From the cell containing the given text, extract its center point as [X, Y] coordinate. 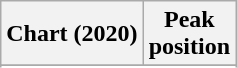
Peakposition [189, 34]
Chart (2020) [72, 34]
